For the text-containing cell, return its midpoint in (X, Y) coordinate format. 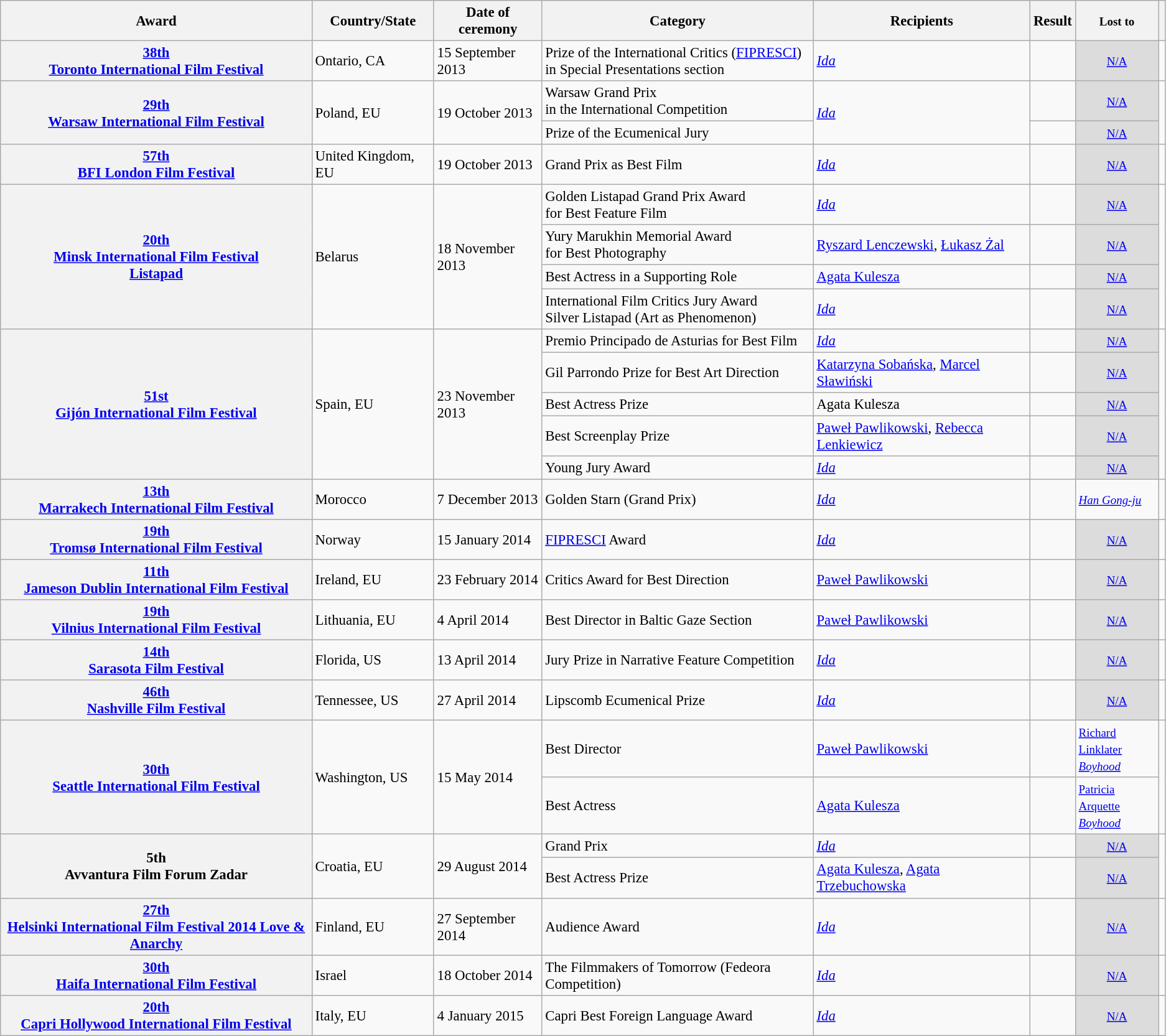
Capri Best Foreign Language Award (678, 1015)
7 December 2013 (488, 499)
Date of ceremony (488, 21)
46th Nashville Film Festival (157, 701)
Israel (373, 976)
29 August 2014 (488, 866)
Critics Award for Best Direction (678, 580)
5th Avvantura Film Forum Zadar (157, 866)
Best Director (678, 749)
27 September 2014 (488, 926)
51st Gijón International Film Festival (157, 404)
Agata Kulesza, Agata Trzebuchowska (922, 879)
Washington, US (373, 778)
Premio Principado de Asturias for Best Film (678, 340)
Lost to (1117, 21)
30th Haifa International Film Festival (157, 976)
Finland, EU (373, 926)
Paweł Pawlikowski, Rebecca Lenkiewicz (922, 436)
29th Warsaw International Film Festival (157, 113)
Tennessee, US (373, 701)
Morocco (373, 499)
Category (678, 21)
23 November 2013 (488, 404)
23 February 2014 (488, 580)
19th Tromsø International Film Festival (157, 540)
Prize of the Ecumenical Jury (678, 133)
Prize of the International Critics (FIPRESCI) in Special Presentations section (678, 61)
Croatia, EU (373, 866)
FIPRESCI Award (678, 540)
Belarus (373, 256)
Norway (373, 540)
13 April 2014 (488, 661)
Ontario, CA (373, 61)
Katarzyna Sobańska, Marcel Sławiński (922, 372)
Best Director in Baltic Gaze Section (678, 620)
30th Seattle International Film Festival (157, 778)
Best Actress (678, 806)
Lithuania, EU (373, 620)
Best Screenplay Prize (678, 436)
Florida, US (373, 661)
Award (157, 21)
Gil Parrondo Prize for Best Art Direction (678, 372)
57th BFI London Film Festival (157, 164)
United Kingdom, EU (373, 164)
Han Gong-ju (1117, 499)
Result (1053, 21)
Ireland, EU (373, 580)
Ryszard Lenczewski, Łukasz Żal (922, 245)
Young Jury Award (678, 468)
Best Actress in a Supporting Role (678, 277)
Italy, EU (373, 1015)
Country/State (373, 21)
14th Sarasota Film Festival (157, 661)
Jury Prize in Narrative Feature Competition (678, 661)
15 September 2013 (488, 61)
Lipscomb Ecumenical Prize (678, 701)
18 November 2013 (488, 256)
Recipients (922, 21)
Grand Prix as Best Film (678, 164)
Poland, EU (373, 113)
Richard LinklaterBoyhood (1117, 749)
Audience Award (678, 926)
38th Toronto International Film Festival (157, 61)
11th Jameson Dublin International Film Festival (157, 580)
International Film Critics Jury AwardSilver Listapad (Art as Phenomenon) (678, 309)
Grand Prix (678, 846)
Golden Starn (Grand Prix) (678, 499)
15 May 2014 (488, 778)
15 January 2014 (488, 540)
Yury Marukhin Memorial Award for Best Photography (678, 245)
Golden Listapad Grand Prix Award for Best Feature Film (678, 205)
27 April 2014 (488, 701)
20th Minsk International Film Festival Listapad (157, 256)
18 October 2014 (488, 976)
4 April 2014 (488, 620)
Spain, EU (373, 404)
13th Marrakech International Film Festival (157, 499)
20th Capri Hollywood International Film Festival (157, 1015)
27th Helsinki International Film Festival 2014 Love & Anarchy (157, 926)
Patricia ArquetteBoyhood (1117, 806)
Warsaw Grand Prix in the International Competition (678, 101)
4 January 2015 (488, 1015)
The Filmmakers of Tomorrow (Fedeora Competition) (678, 976)
19th Vilnius International Film Festival (157, 620)
